Pinpoint the cell where the given text exists, returning its (X, Y) midpoint coordinate. 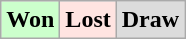
Lost (88, 20)
Won (30, 20)
Draw (150, 20)
